Return the [X, Y] coordinate for the center point of the cell that contains the specified text.  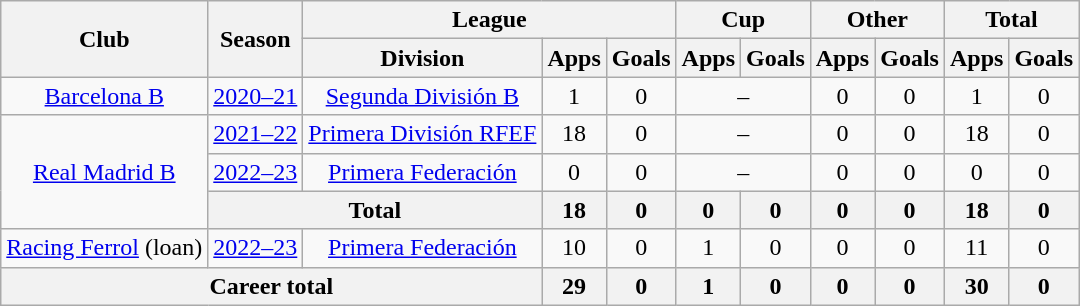
30 [976, 286]
Career total [272, 286]
2021–22 [256, 134]
Other [877, 20]
Segunda División B [422, 96]
Real Madrid B [104, 172]
League [490, 20]
Cup [743, 20]
Season [256, 39]
Primera División RFEF [422, 134]
11 [976, 248]
2020–21 [256, 96]
Barcelona B [104, 96]
Club [104, 39]
Racing Ferrol (loan) [104, 248]
29 [574, 286]
Division [422, 58]
10 [574, 248]
